Pinpoint the cell where the given text exists, returning its [X, Y] midpoint coordinate. 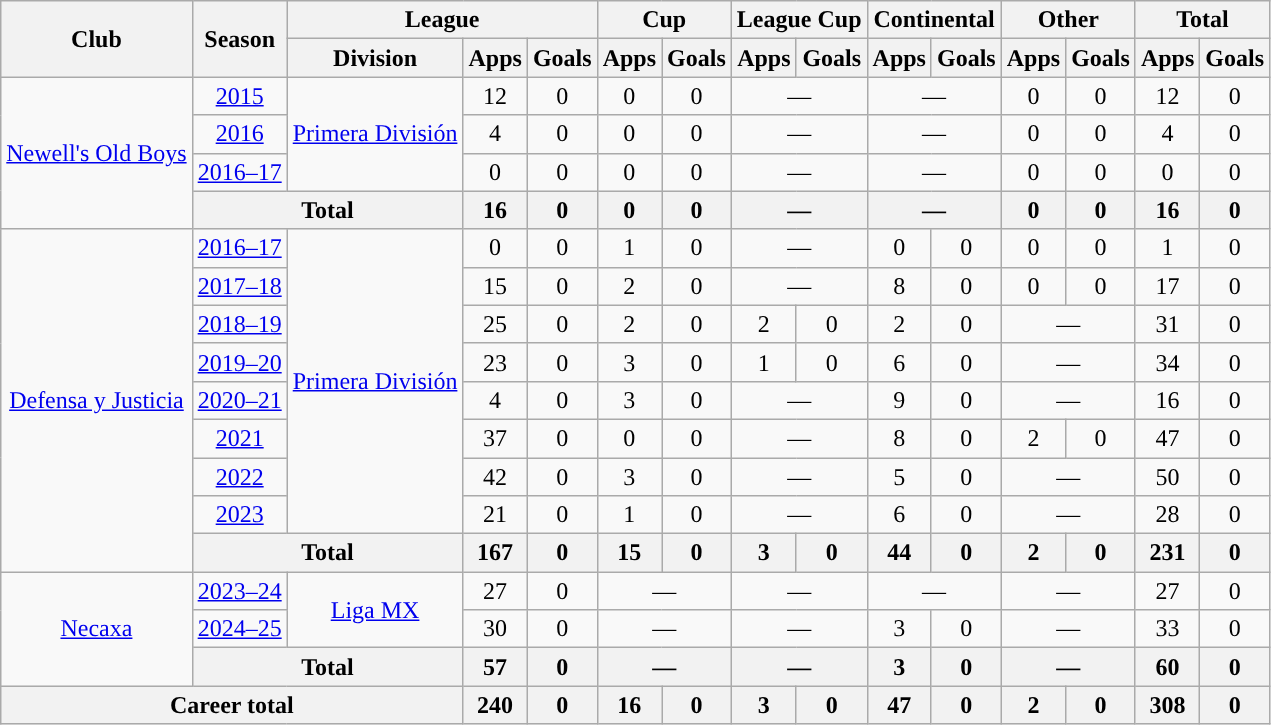
9 [899, 400]
2021 [240, 438]
60 [1167, 667]
34 [1167, 362]
44 [899, 553]
42 [495, 477]
Defensa y Justicia [96, 400]
Continental [934, 20]
33 [1167, 629]
Division [375, 58]
League Cup [799, 20]
Season [240, 39]
240 [495, 705]
2020–21 [240, 400]
2017–18 [240, 286]
37 [495, 438]
2016 [240, 134]
50 [1167, 477]
Necaxa [96, 629]
17 [1167, 286]
30 [495, 629]
28 [1167, 515]
Newell's Old Boys [96, 153]
21 [495, 515]
Liga MX [375, 610]
2019–20 [240, 362]
57 [495, 667]
231 [1167, 553]
Career total [232, 705]
308 [1167, 705]
2023–24 [240, 591]
25 [495, 324]
Cup [664, 20]
2022 [240, 477]
5 [899, 477]
League [442, 20]
Other [1068, 20]
31 [1167, 324]
2018–19 [240, 324]
167 [495, 553]
2024–25 [240, 629]
2015 [240, 96]
23 [495, 362]
2023 [240, 515]
Club [96, 39]
